Locate the cell with the specified text and output its [X, Y] center coordinate. 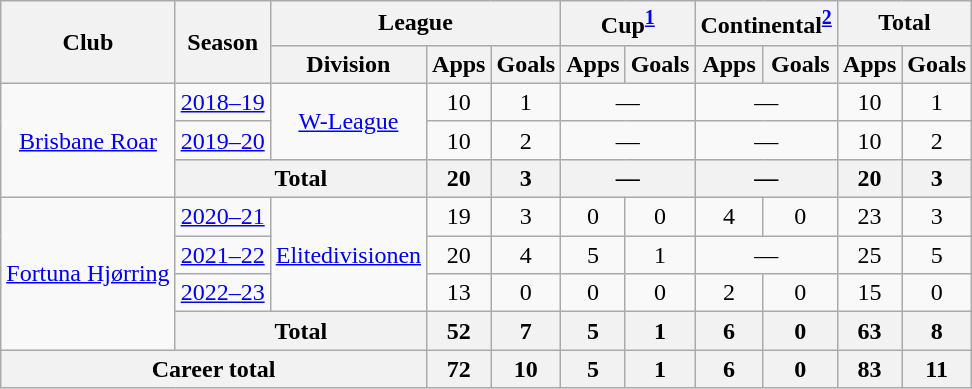
11 [937, 369]
83 [869, 369]
Continental2 [766, 24]
2019–20 [222, 140]
23 [869, 217]
2022–23 [222, 293]
Cup1 [628, 24]
Elitedivisionen [348, 255]
W-League [348, 121]
Club [88, 42]
19 [459, 217]
2020–21 [222, 217]
52 [459, 331]
Fortuna Hjørring [88, 274]
13 [459, 293]
25 [869, 255]
Career total [214, 369]
Division [348, 64]
63 [869, 331]
8 [937, 331]
72 [459, 369]
Season [222, 42]
15 [869, 293]
League [416, 24]
2018–19 [222, 102]
Brisbane Roar [88, 140]
2021–22 [222, 255]
7 [526, 331]
